Output the (X, Y) coordinate of the center of the cell containing the given text.  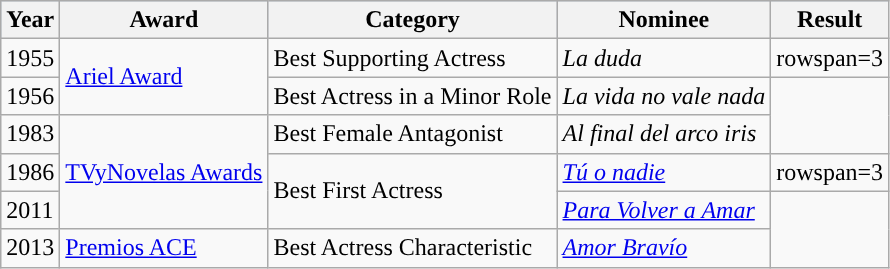
Category (412, 20)
Best First Actress (412, 191)
Tú o nadie (664, 172)
Nominee (664, 20)
TVyNovelas Awards (164, 172)
1956 (30, 96)
1986 (30, 172)
1955 (30, 58)
Year (30, 20)
Best Supporting Actress (412, 58)
2013 (30, 248)
Best Actress in a Minor Role (412, 96)
La vida no vale nada (664, 96)
Para Volver a Amar (664, 210)
Best Actress Characteristic (412, 248)
2011 (30, 210)
La duda (664, 58)
Best Female Antagonist (412, 134)
Premios ACE (164, 248)
1983 (30, 134)
Ariel Award (164, 77)
Award (164, 20)
Result (830, 20)
Al final del arco iris (664, 134)
Amor Bravío (664, 248)
